Pinpoint the cell where the given text exists, returning its (x, y) midpoint coordinate. 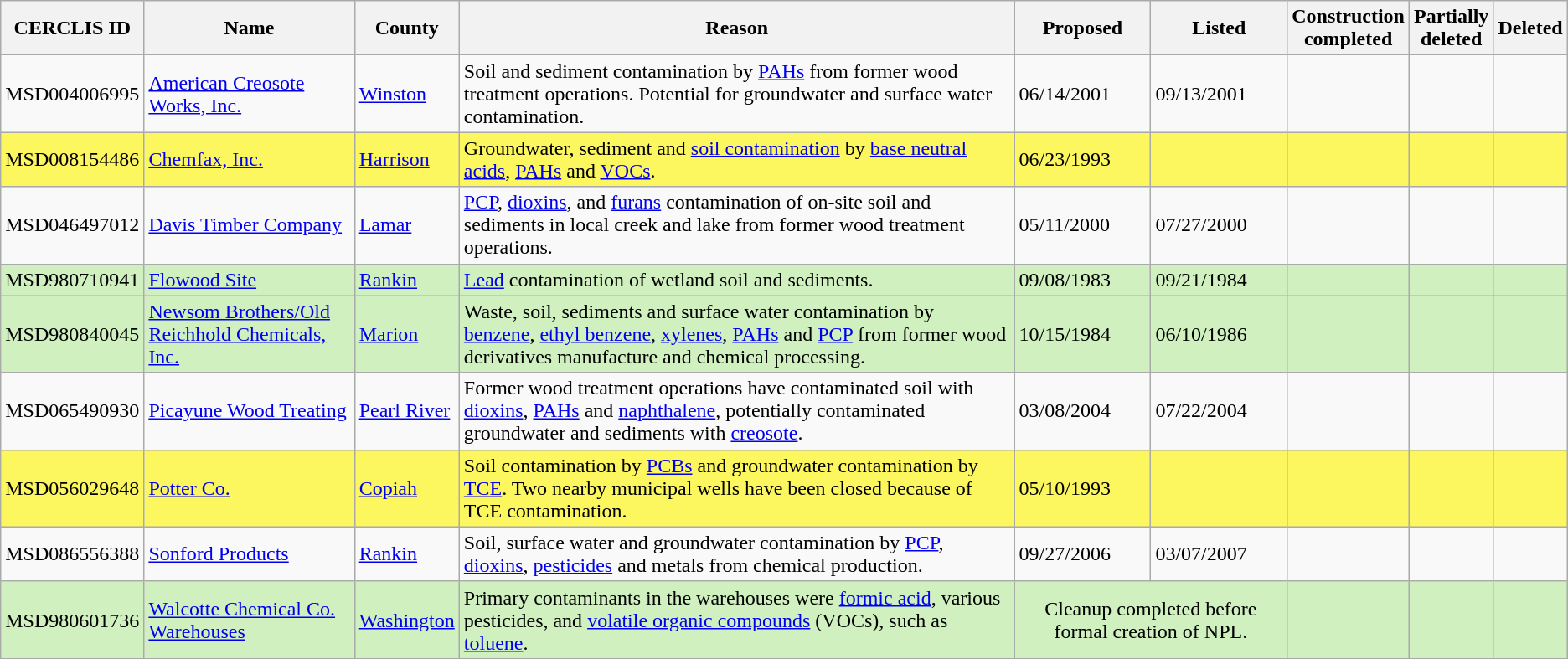
03/08/2004 (1082, 411)
MSD980601736 (72, 620)
Partiallydeleted (1451, 28)
MSD980840045 (72, 334)
MSD086556388 (72, 554)
Washington (407, 620)
09/13/2001 (1220, 94)
Flowood Site (250, 280)
Soil and sediment contamination by PAHs from former wood treatment operations. Potential for groundwater and surface water contamination. (737, 94)
PCP, dioxins, and furans contamination of on-site soil and sediments in local creek and lake from former wood treatment operations. (737, 225)
MSD065490930 (72, 411)
Deleted (1530, 28)
06/23/1993 (1082, 159)
Soil contamination by PCBs and groundwater contamination by TCE. Two nearby municipal wells have been closed because of TCE contamination. (737, 488)
Walcotte Chemical Co. Warehouses (250, 620)
Marion (407, 334)
Harrison (407, 159)
Lead contamination of wetland soil and sediments. (737, 280)
Name (250, 28)
County (407, 28)
Newsom Brothers/Old Reichhold Chemicals, Inc. (250, 334)
American Creosote Works, Inc. (250, 94)
Listed (1220, 28)
Potter Co. (250, 488)
Groundwater, sediment and soil contamination by base neutral acids, PAHs and VOCs. (737, 159)
Picayune Wood Treating (250, 411)
05/11/2000 (1082, 225)
07/22/2004 (1220, 411)
09/27/2006 (1082, 554)
05/10/1993 (1082, 488)
MSD004006995 (72, 94)
Cleanup completed before formal creation of NPL. (1151, 620)
CERCLIS ID (72, 28)
10/15/1984 (1082, 334)
Soil, surface water and groundwater contamination by PCP, dioxins, pesticides and metals from chemical production. (737, 554)
MSD046497012 (72, 225)
Pearl River (407, 411)
MSD980710941 (72, 280)
09/21/1984 (1220, 280)
06/10/1986 (1220, 334)
Constructioncompleted (1349, 28)
07/27/2000 (1220, 225)
Chemfax, Inc. (250, 159)
MSD008154486 (72, 159)
Proposed (1082, 28)
03/07/2007 (1220, 554)
Reason (737, 28)
MSD056029648 (72, 488)
06/14/2001 (1082, 94)
09/08/1983 (1082, 280)
Primary contaminants in the warehouses were formic acid, various pesticides, and volatile organic compounds (VOCs), such as toluene. (737, 620)
Sonford Products (250, 554)
Winston (407, 94)
Copiah (407, 488)
Davis Timber Company (250, 225)
Lamar (407, 225)
